Determine the [X, Y] coordinate at the center of the cell enclosing the given text.  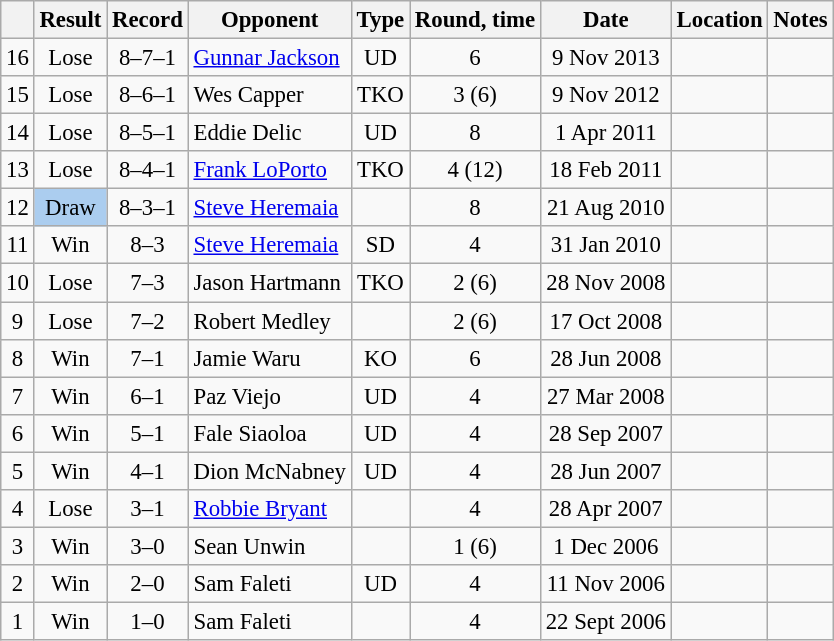
7–2 [148, 321]
Jamie Waru [270, 358]
Robbie Bryant [270, 509]
17 Oct 2008 [606, 321]
3–0 [148, 546]
14 [18, 133]
Location [720, 20]
8–4–1 [148, 170]
28 Jun 2007 [606, 471]
2 [18, 584]
1 (6) [476, 546]
9 Nov 2013 [606, 58]
11 [18, 245]
2–0 [148, 584]
8–3–1 [148, 208]
28 Apr 2007 [606, 509]
Fale Siaoloa [270, 433]
27 Mar 2008 [606, 396]
Type [380, 20]
28 Nov 2008 [606, 283]
4 (12) [476, 170]
1–0 [148, 621]
Dion McNabney [270, 471]
Jason Hartmann [270, 283]
Draw [70, 208]
8–6–1 [148, 95]
16 [18, 58]
3 (6) [476, 95]
KO [380, 358]
13 [18, 170]
SD [380, 245]
9 [18, 321]
Frank LoPorto [270, 170]
8–7–1 [148, 58]
Record [148, 20]
18 Feb 2011 [606, 170]
1 [18, 621]
8–3 [148, 245]
22 Sept 2006 [606, 621]
Round, time [476, 20]
1 Apr 2011 [606, 133]
7–3 [148, 283]
4–1 [148, 471]
Gunnar Jackson [270, 58]
Eddie Delic [270, 133]
1 Dec 2006 [606, 546]
9 Nov 2012 [606, 95]
Robert Medley [270, 321]
3 [18, 546]
7–1 [148, 358]
Wes Capper [270, 95]
Opponent [270, 20]
Paz Viejo [270, 396]
11 Nov 2006 [606, 584]
15 [18, 95]
31 Jan 2010 [606, 245]
12 [18, 208]
7 [18, 396]
5 [18, 471]
Date [606, 20]
Result [70, 20]
10 [18, 283]
3–1 [148, 509]
28 Sep 2007 [606, 433]
28 Jun 2008 [606, 358]
21 Aug 2010 [606, 208]
Notes [800, 20]
6–1 [148, 396]
Sean Unwin [270, 546]
8–5–1 [148, 133]
5–1 [148, 433]
